Determine the [x, y] coordinate at the center of the cell enclosing the given text.  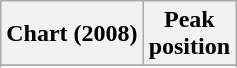
Peakposition [189, 34]
Chart (2008) [72, 34]
